Return the (X, Y) coordinate for the center point of the cell that contains the specified text.  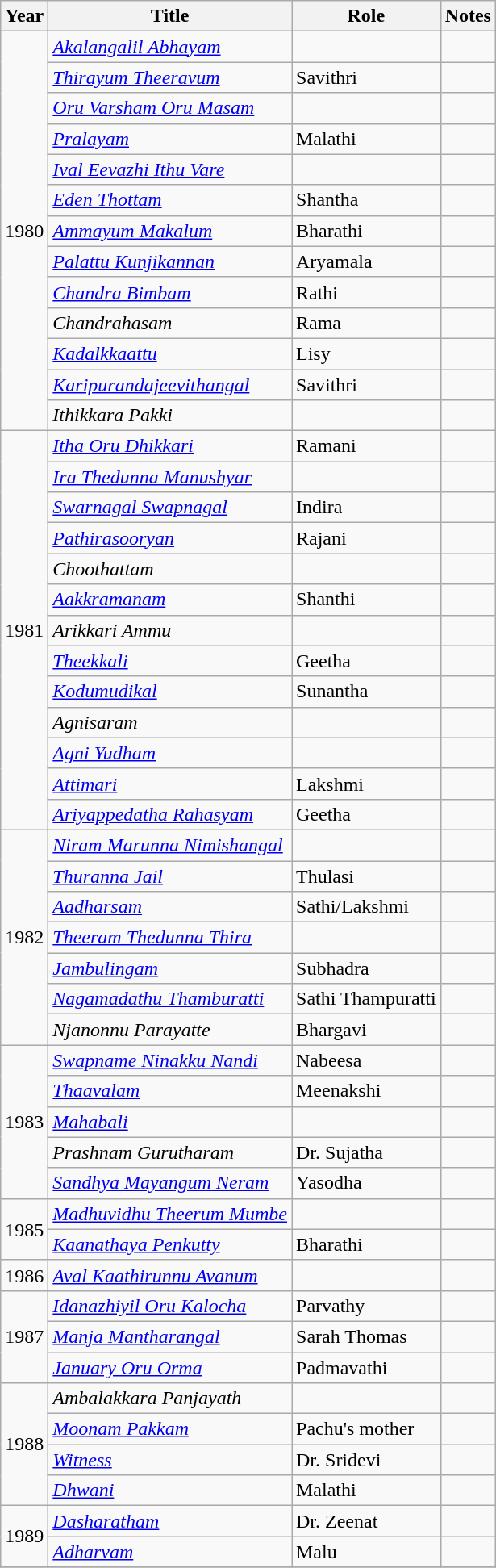
January Oru Orma (170, 1368)
Kaanathaya Penkutty (170, 1244)
1989 (24, 1537)
Nagamadathu Thamburatti (170, 999)
Dhwani (170, 1491)
Eden Thottam (170, 200)
Kodumudikal (170, 692)
1985 (24, 1229)
1982 (24, 937)
Theeram Thedunna Thira (170, 938)
Nabeesa (366, 1060)
Ramani (366, 446)
Ival Eevazhi Ithu Vare (170, 169)
Ithikkara Pakki (170, 416)
Ariyappedatha Rahasyam (170, 814)
Role (366, 16)
Thaavalam (170, 1091)
Palattu Kunjikannan (170, 261)
Witness (170, 1460)
Meenakshi (366, 1091)
Swapname Ninakku Nandi (170, 1060)
1986 (24, 1275)
Aryamala (366, 261)
Karipurandajeevithangal (170, 385)
Swarnagal Swapnagal (170, 508)
Malu (366, 1552)
Attimari (170, 784)
Title (170, 16)
Moonam Pakkam (170, 1429)
Choothattam (170, 569)
Bhargavi (366, 1030)
Padmavathi (366, 1368)
Pachu's mother (366, 1429)
Madhuvidhu Theerum Mumbe (170, 1214)
Manja Mantharangal (170, 1336)
1980 (24, 231)
Prashnam Gurutharam (170, 1152)
Sathi/Lakshmi (366, 907)
Rajani (366, 538)
Mahabali (170, 1122)
Dr. Sridevi (366, 1460)
Shantha (366, 200)
Year (24, 16)
Sathi Thampuratti (366, 999)
1987 (24, 1336)
Niram Marunna Nimishangal (170, 845)
Akalangalil Abhayam (170, 47)
Ammayum Makalum (170, 231)
Agni Yudham (170, 753)
Pralayam (170, 139)
Chandra Bimbam (170, 292)
Arikkari Ammu (170, 630)
Subhadra (366, 968)
Thirayum Theeravum (170, 77)
Thuranna Jail (170, 876)
Lakshmi (366, 784)
Ambalakkara Panjayath (170, 1399)
Yasodha (366, 1183)
Aadharsam (170, 907)
Pathirasooryan (170, 538)
Rama (366, 323)
Dr. Sujatha (366, 1152)
Idanazhiyil Oru Kalocha (170, 1306)
Theekkali (170, 661)
1988 (24, 1445)
Itha Oru Dhikkari (170, 446)
Dasharatham (170, 1521)
Sunantha (366, 692)
Agnisaram (170, 722)
Shanthi (366, 600)
Njanonnu Parayatte (170, 1030)
Aval Kaathirunnu Avanum (170, 1275)
Thulasi (366, 876)
Sandhya Mayangum Neram (170, 1183)
Aakkramanam (170, 600)
Rathi (366, 292)
Chandrahasam (170, 323)
1983 (24, 1122)
Ira Thedunna Manushyar (170, 477)
Parvathy (366, 1306)
1981 (24, 631)
Notes (468, 16)
Kadalkkaattu (170, 353)
Indira (366, 508)
Oru Varsham Oru Masam (170, 108)
Jambulingam (170, 968)
Adharvam (170, 1552)
Lisy (366, 353)
Sarah Thomas (366, 1336)
Dr. Zeenat (366, 1521)
